Return the (x, y) coordinate for the center point of the cell that contains the specified text.  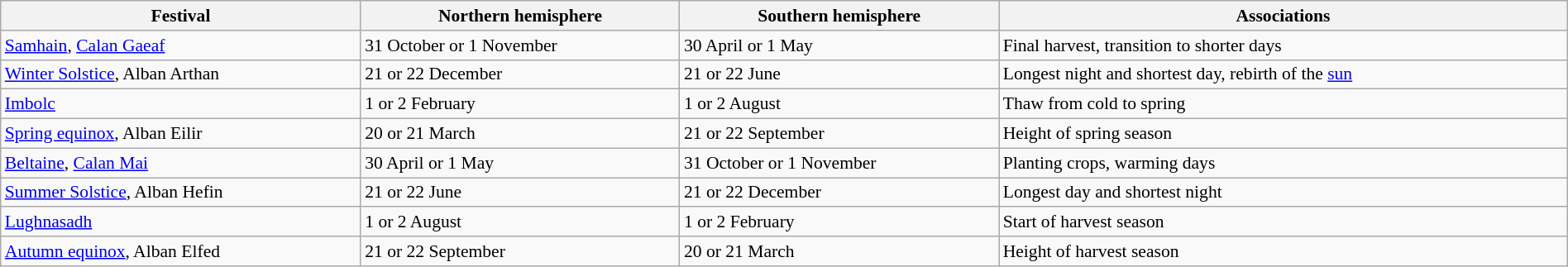
Summer Solstice, Alban Hefin (180, 193)
Associations (1284, 16)
Southern hemisphere (839, 16)
Longest night and shortest day, rebirth of the sun (1284, 74)
Imbolc (180, 104)
Festival (180, 16)
Samhain, Calan Gaeaf (180, 45)
Beltaine, Calan Mai (180, 163)
Height of spring season (1284, 134)
Spring equinox, Alban Eilir (180, 134)
Start of harvest season (1284, 222)
Longest day and shortest night (1284, 193)
Planting crops, warming days (1284, 163)
Northern hemisphere (520, 16)
Thaw from cold to spring (1284, 104)
Height of harvest season (1284, 251)
Lughnasadh (180, 222)
Winter Solstice, Alban Arthan (180, 74)
Autumn equinox, Alban Elfed (180, 251)
Final harvest, transition to shorter days (1284, 45)
